Find where the given text appears and provide that cell's center as (X, Y) coordinate. 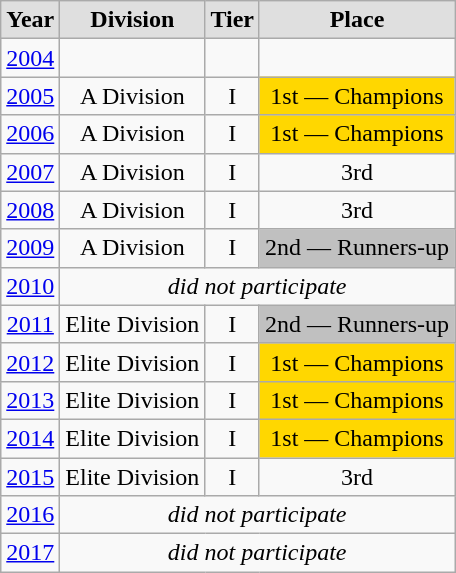
2011 (30, 324)
2010 (30, 286)
2013 (30, 400)
2004 (30, 58)
2016 (30, 515)
2012 (30, 362)
2008 (30, 210)
2009 (30, 248)
Division (132, 20)
2005 (30, 96)
2015 (30, 477)
2017 (30, 553)
Year (30, 20)
2014 (30, 438)
2007 (30, 172)
2006 (30, 134)
Place (356, 20)
Tier (232, 20)
